Find where the given text appears and provide that cell's center as (x, y) coordinate. 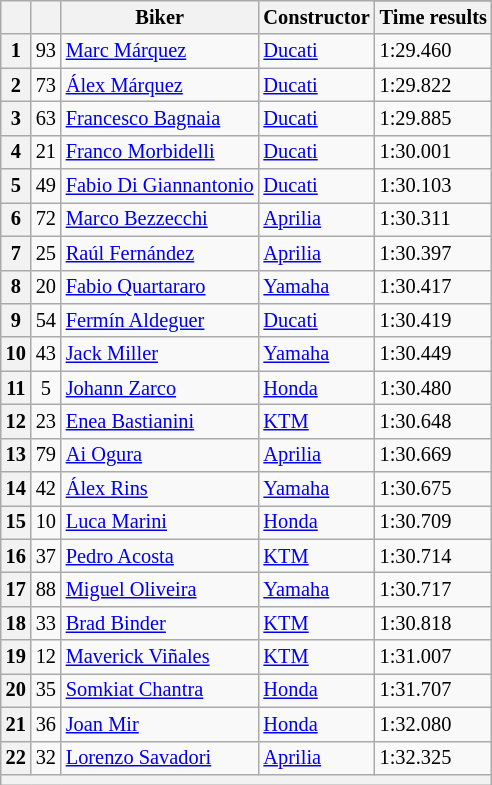
22 (16, 758)
1:29.822 (434, 85)
17 (16, 589)
1:30.449 (434, 354)
2 (16, 85)
1:31.007 (434, 657)
1:30.714 (434, 556)
14 (16, 489)
1:30.675 (434, 489)
1:29.460 (434, 51)
Enea Bastianini (160, 421)
Lorenzo Savadori (160, 758)
Raúl Fernández (160, 253)
37 (46, 556)
1:29.885 (434, 118)
1:30.648 (434, 421)
73 (46, 85)
Ai Ogura (160, 455)
1:30.709 (434, 522)
1:32.325 (434, 758)
16 (16, 556)
19 (16, 657)
3 (16, 118)
6 (16, 219)
79 (46, 455)
Somkiat Chantra (160, 690)
Constructor (317, 17)
Joan Mir (160, 724)
1 (16, 51)
23 (46, 421)
1:30.397 (434, 253)
35 (46, 690)
Álex Márquez (160, 85)
1:32.080 (434, 724)
Time results (434, 17)
63 (46, 118)
7 (16, 253)
36 (46, 724)
1:30.417 (434, 287)
Fabio Di Giannantonio (160, 186)
4 (16, 152)
Fermín Aldeguer (160, 320)
9 (16, 320)
32 (46, 758)
1:30.818 (434, 623)
88 (46, 589)
Jack Miller (160, 354)
8 (16, 287)
13 (16, 455)
Álex Rins (160, 489)
1:30.717 (434, 589)
43 (46, 354)
15 (16, 522)
Luca Marini (160, 522)
1:30.480 (434, 388)
Brad Binder (160, 623)
1:30.001 (434, 152)
18 (16, 623)
11 (16, 388)
Pedro Acosta (160, 556)
Franco Morbidelli (160, 152)
33 (46, 623)
42 (46, 489)
Johann Zarco (160, 388)
25 (46, 253)
72 (46, 219)
1:30.311 (434, 219)
1:31.707 (434, 690)
54 (46, 320)
93 (46, 51)
Marco Bezzecchi (160, 219)
Maverick Viñales (160, 657)
1:30.103 (434, 186)
Fabio Quartararo (160, 287)
Biker (160, 17)
49 (46, 186)
1:30.669 (434, 455)
Francesco Bagnaia (160, 118)
1:30.419 (434, 320)
Miguel Oliveira (160, 589)
Marc Márquez (160, 51)
